Return the (X, Y) coordinate for the center point of the cell that contains the specified text.  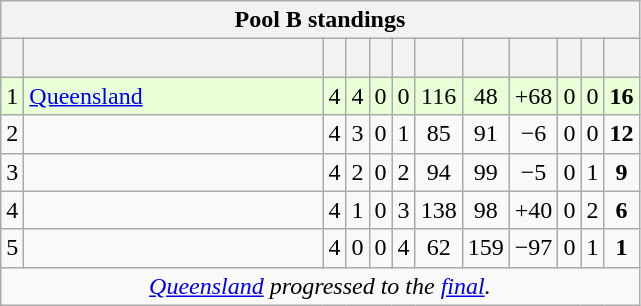
+68 (534, 96)
12 (622, 134)
Pool B standings (320, 20)
94 (438, 172)
99 (486, 172)
116 (438, 96)
48 (486, 96)
−6 (534, 134)
5 (12, 248)
−97 (534, 248)
9 (622, 172)
138 (438, 210)
Queensland progressed to the final. (320, 286)
98 (486, 210)
6 (622, 210)
Queensland (174, 96)
−5 (534, 172)
+40 (534, 210)
85 (438, 134)
62 (438, 248)
16 (622, 96)
91 (486, 134)
159 (486, 248)
